From the cell containing the given text, extract its center point as (X, Y) coordinate. 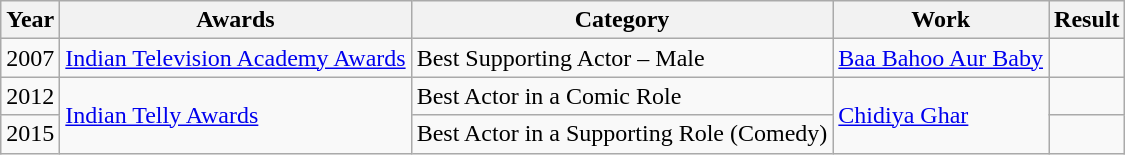
Baa Bahoo Aur Baby (941, 58)
Best Actor in a Comic Role (622, 96)
Work (941, 20)
Best Supporting Actor – Male (622, 58)
2015 (30, 134)
Best Actor in a Supporting Role (Comedy) (622, 134)
2012 (30, 96)
Indian Television Academy Awards (236, 58)
Year (30, 20)
Awards (236, 20)
Category (622, 20)
2007 (30, 58)
Chidiya Ghar (941, 115)
Indian Telly Awards (236, 115)
Result (1087, 20)
